Capture the cell that displays the provided text and extract its [X, Y] central coordinate. 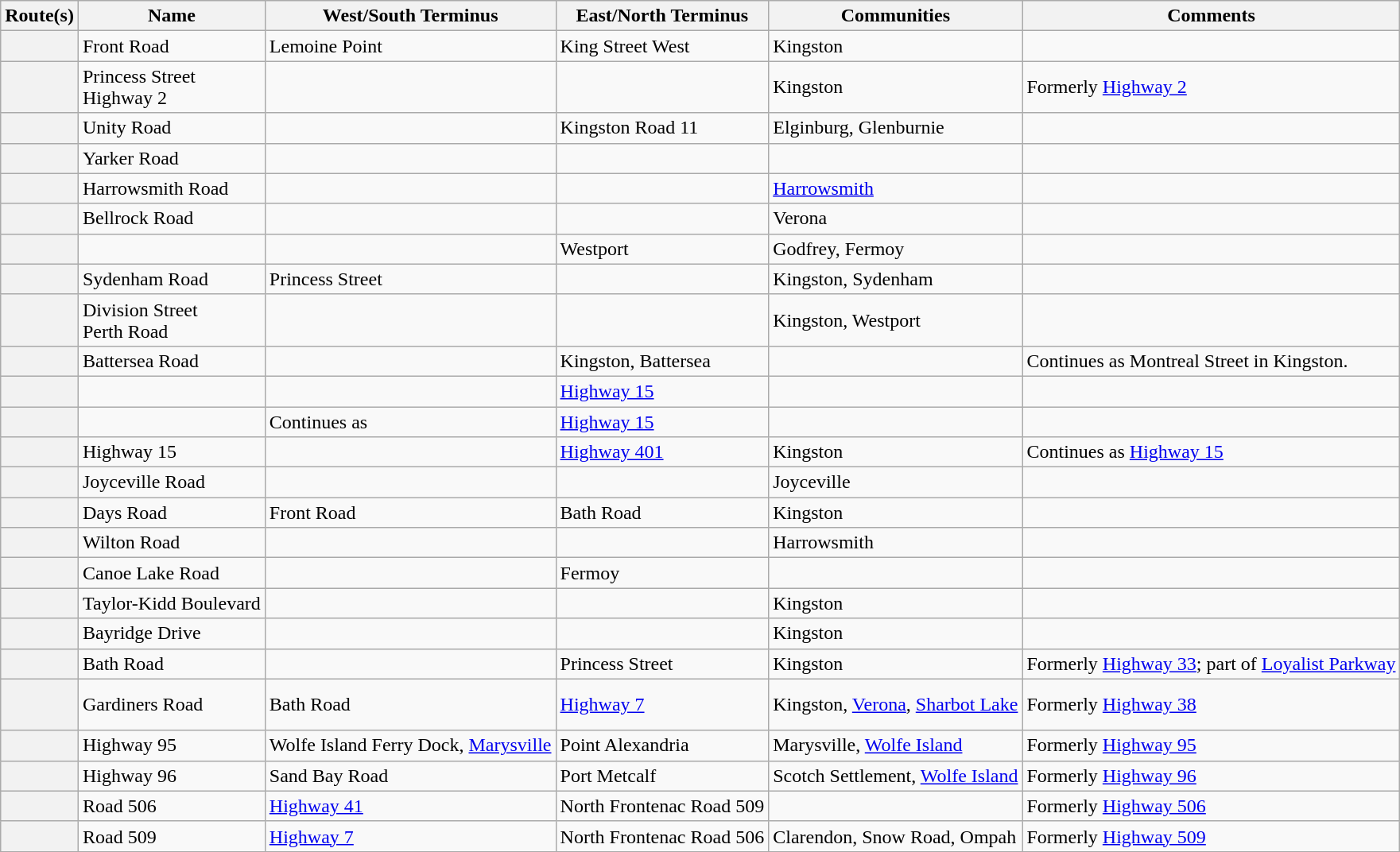
Formerly Highway 38 [1212, 704]
Verona [895, 219]
Yarker Road [172, 158]
Road 506 [172, 806]
Harrowsmith Road [172, 188]
Kingston, Westport [895, 319]
Point Alexandria [662, 745]
Wilton Road [172, 543]
Kingston, Sydenham [895, 279]
Formerly Highway 506 [1212, 806]
Fermoy [662, 573]
Gardiners Road [172, 704]
Taylor-Kidd Boulevard [172, 603]
Highway 96 [172, 776]
Lemoine Point [410, 46]
Kingston, Battersea [662, 361]
Comments [1212, 16]
Route(s) [40, 16]
East/North Terminus [662, 16]
Port Metcalf [662, 776]
Joyceville Road [172, 482]
Highway 41 [410, 806]
Highway 95 [172, 745]
West/South Terminus [410, 16]
Princess StreetHighway 2 [172, 87]
Clarendon, Snow Road, Ompah [895, 836]
Battersea Road [172, 361]
Continues as Montreal Street in Kingston. [1212, 361]
Formerly Highway 509 [1212, 836]
Kingston Road 11 [662, 128]
Marysville, Wolfe Island [895, 745]
Formerly Highway 95 [1212, 745]
Name [172, 16]
Bayridge Drive [172, 633]
Highway 401 [662, 452]
Sand Bay Road [410, 776]
Continues as Highway 15 [1212, 452]
Unity Road [172, 128]
Canoe Lake Road [172, 573]
Wolfe Island Ferry Dock, Marysville [410, 745]
North Frontenac Road 509 [662, 806]
North Frontenac Road 506 [662, 836]
Days Road [172, 513]
Road 509 [172, 836]
Sydenham Road [172, 279]
Division StreetPerth Road [172, 319]
Joyceville [895, 482]
Formerly Highway 2 [1212, 87]
Westport [662, 249]
Godfrey, Fermoy [895, 249]
King Street West [662, 46]
Scotch Settlement, Wolfe Island [895, 776]
Continues as [410, 422]
Bellrock Road [172, 219]
Formerly Highway 96 [1212, 776]
Formerly Highway 33; part of Loyalist Parkway [1212, 664]
Elginburg, Glenburnie [895, 128]
Communities [895, 16]
Kingston, Verona, Sharbot Lake [895, 704]
